Scan for the cell matching the given text and deliver its (X, Y) coordinate at center. 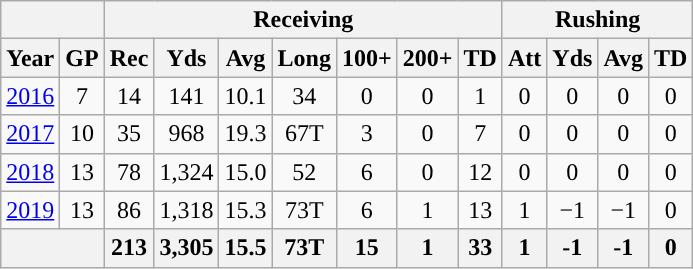
Year (30, 58)
15.0 (246, 172)
3,305 (186, 248)
34 (304, 96)
Rec (129, 58)
213 (129, 248)
Receiving (303, 20)
67T (304, 134)
3 (366, 134)
1,318 (186, 210)
86 (129, 210)
2017 (30, 134)
14 (129, 96)
Rushing (598, 20)
2016 (30, 96)
968 (186, 134)
52 (304, 172)
100+ (366, 58)
Att (524, 58)
Long (304, 58)
15.5 (246, 248)
10 (82, 134)
12 (480, 172)
19.3 (246, 134)
33 (480, 248)
78 (129, 172)
35 (129, 134)
15 (366, 248)
200+ (428, 58)
15.3 (246, 210)
141 (186, 96)
10.1 (246, 96)
1,324 (186, 172)
GP (82, 58)
2019 (30, 210)
2018 (30, 172)
